Provide the [x, y] coordinate of the cell's center where the given text is located.  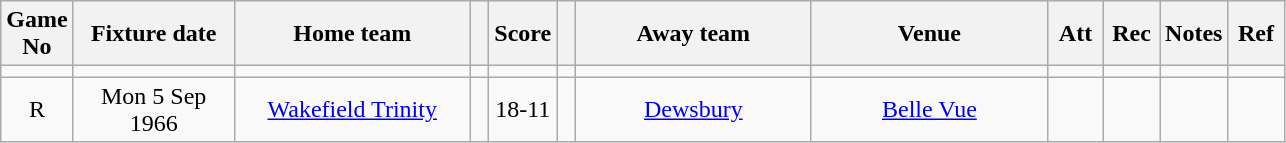
Att [1075, 34]
Belle Vue [929, 110]
R [37, 110]
Wakefield Trinity [352, 110]
Venue [929, 34]
Rec [1132, 34]
Notes [1194, 34]
18-11 [523, 110]
Away team [693, 34]
Mon 5 Sep 1966 [154, 110]
Score [523, 34]
Fixture date [154, 34]
Home team [352, 34]
Dewsbury [693, 110]
Ref [1256, 34]
Game No [37, 34]
